Provide the [X, Y] coordinate of the cell's center where the given text is located.  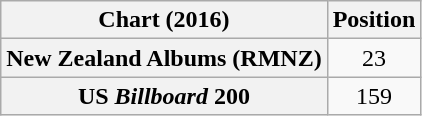
Chart (2016) [164, 20]
Position [374, 20]
New Zealand Albums (RMNZ) [164, 58]
23 [374, 58]
US Billboard 200 [164, 96]
159 [374, 96]
